For the text-containing cell, return its midpoint in [x, y] coordinate format. 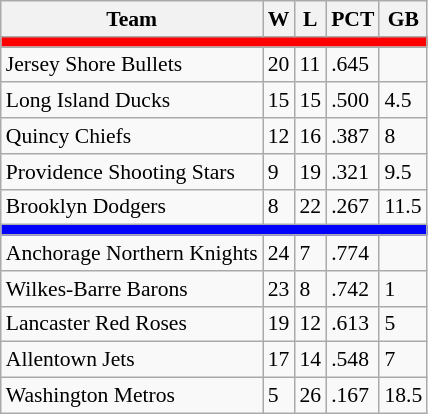
4.5 [403, 101]
Anchorage Northern Knights [132, 253]
11 [310, 65]
16 [310, 136]
.645 [352, 65]
.267 [352, 207]
.387 [352, 136]
Quincy Chiefs [132, 136]
.548 [352, 360]
20 [279, 65]
Jersey Shore Bullets [132, 65]
Lancaster Red Roses [132, 324]
.321 [352, 172]
.774 [352, 253]
Allentown Jets [132, 360]
Washington Metros [132, 396]
Long Island Ducks [132, 101]
Team [132, 19]
Providence Shooting Stars [132, 172]
.742 [352, 289]
9.5 [403, 172]
GB [403, 19]
18.5 [403, 396]
14 [310, 360]
L [310, 19]
.613 [352, 324]
23 [279, 289]
PCT [352, 19]
1 [403, 289]
Wilkes-Barre Barons [132, 289]
22 [310, 207]
11.5 [403, 207]
W [279, 19]
9 [279, 172]
26 [310, 396]
24 [279, 253]
Brooklyn Dodgers [132, 207]
.500 [352, 101]
17 [279, 360]
.167 [352, 396]
